Extract the (x, y) coordinate from the center of the cell holding the provided text.  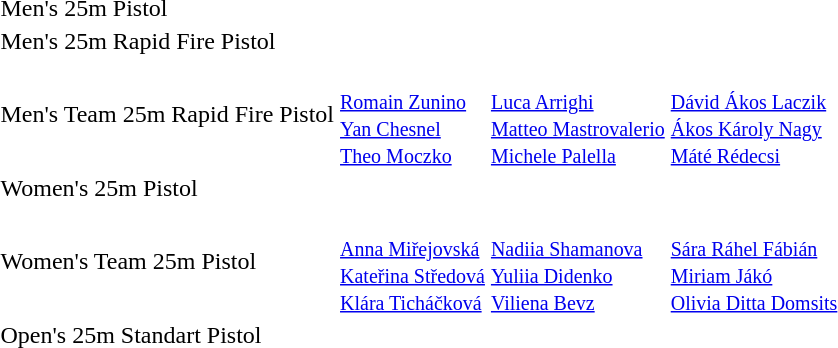
Nadiia ShamanovaYuliia DidenkoViliena Bevz (578, 262)
Luca ArrighiMatteo MastrovalerioMichele Palella (578, 114)
Anna MiřejovskáKateřina StředováKlára Ticháčková (413, 262)
Romain ZuninoYan ChesnelTheo Moczko (413, 114)
